Determine the (X, Y) coordinate at the center of the cell enclosing the given text.  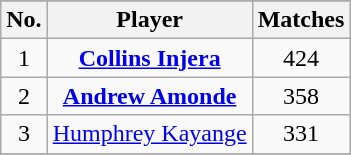
2 (24, 96)
3 (24, 134)
No. (24, 20)
Collins Injera (150, 58)
1 (24, 58)
Player (150, 20)
Humphrey Kayange (150, 134)
Matches (301, 20)
Andrew Amonde (150, 96)
424 (301, 58)
358 (301, 96)
331 (301, 134)
